Locate the cell with the specified text and output its (x, y) center coordinate. 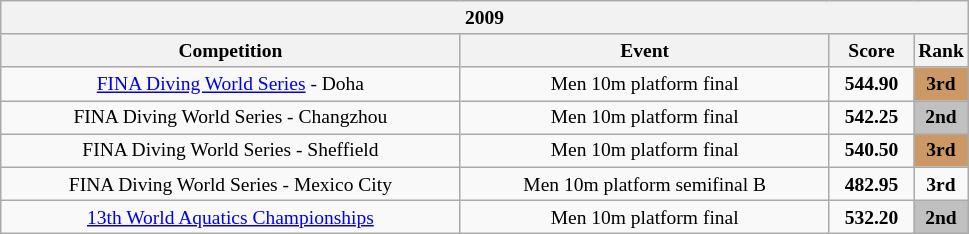
532.20 (871, 216)
2009 (485, 18)
FINA Diving World Series - Sheffield (230, 150)
FINA Diving World Series - Mexico City (230, 184)
482.95 (871, 184)
FINA Diving World Series - Doha (230, 84)
542.25 (871, 118)
540.50 (871, 150)
Competition (230, 50)
Score (871, 50)
Event (644, 50)
13th World Aquatics Championships (230, 216)
FINA Diving World Series - Changzhou (230, 118)
544.90 (871, 84)
Men 10m platform semifinal B (644, 184)
Rank (942, 50)
